Identify which cell holds the provided text, then report its [X, Y] central coordinate. 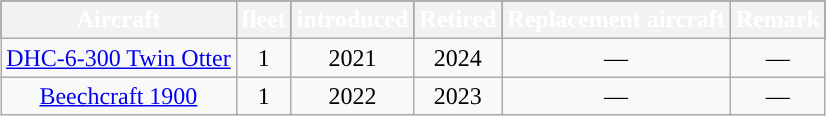
Remark [778, 20]
DHC-6-300 Twin Otter [119, 58]
Aircraft [119, 20]
2023 [458, 96]
Retired [458, 20]
Beechcraft 1900 [119, 96]
2021 [352, 58]
2022 [352, 96]
Replacement aircraft [616, 20]
fleet [264, 20]
2024 [458, 58]
introduced [352, 20]
